Output the [x, y] coordinate of the center of the cell containing the given text.  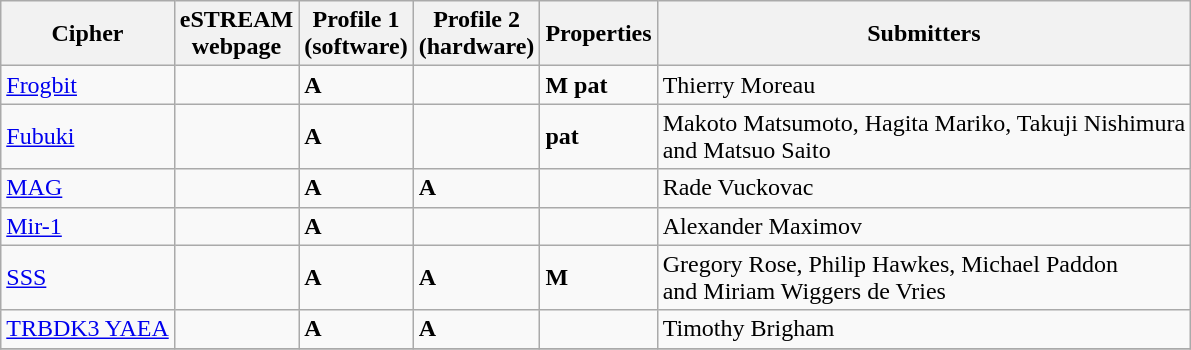
Submitters [924, 34]
Makoto Matsumoto, Hagita Mariko, Takuji Nishimura and Matsuo Saito [924, 136]
Alexander Maximov [924, 226]
pat [598, 136]
Gregory Rose, Philip Hawkes, Michael Paddon and Miriam Wiggers de Vries [924, 278]
eSTREAMwebpage [236, 34]
M pat [598, 85]
Frogbit [88, 85]
M [598, 278]
Profile 2(hardware) [476, 34]
Thierry Moreau [924, 85]
Rade Vuckovac [924, 188]
SSS [88, 278]
Fubuki [88, 136]
Properties [598, 34]
Cipher [88, 34]
Timothy Brigham [924, 329]
MAG [88, 188]
Mir-1 [88, 226]
TRBDK3 YAEA [88, 329]
Profile 1(software) [356, 34]
